Extract the [x, y] coordinate from the center of the cell holding the provided text.  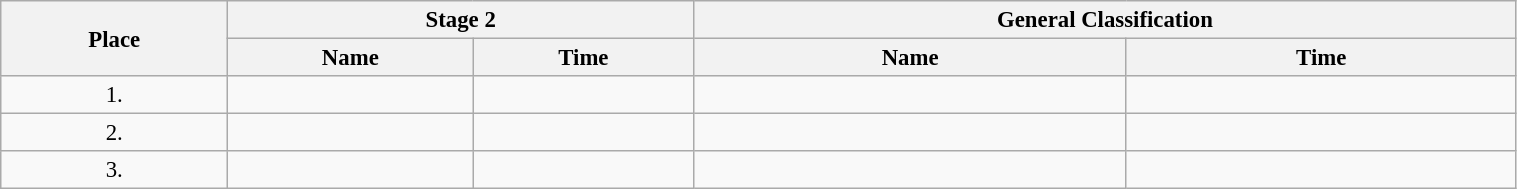
Place [114, 38]
Stage 2 [461, 20]
1. [114, 95]
3. [114, 170]
2. [114, 133]
General Classification [1105, 20]
